Identify which cell holds the provided text, then report its [x, y] central coordinate. 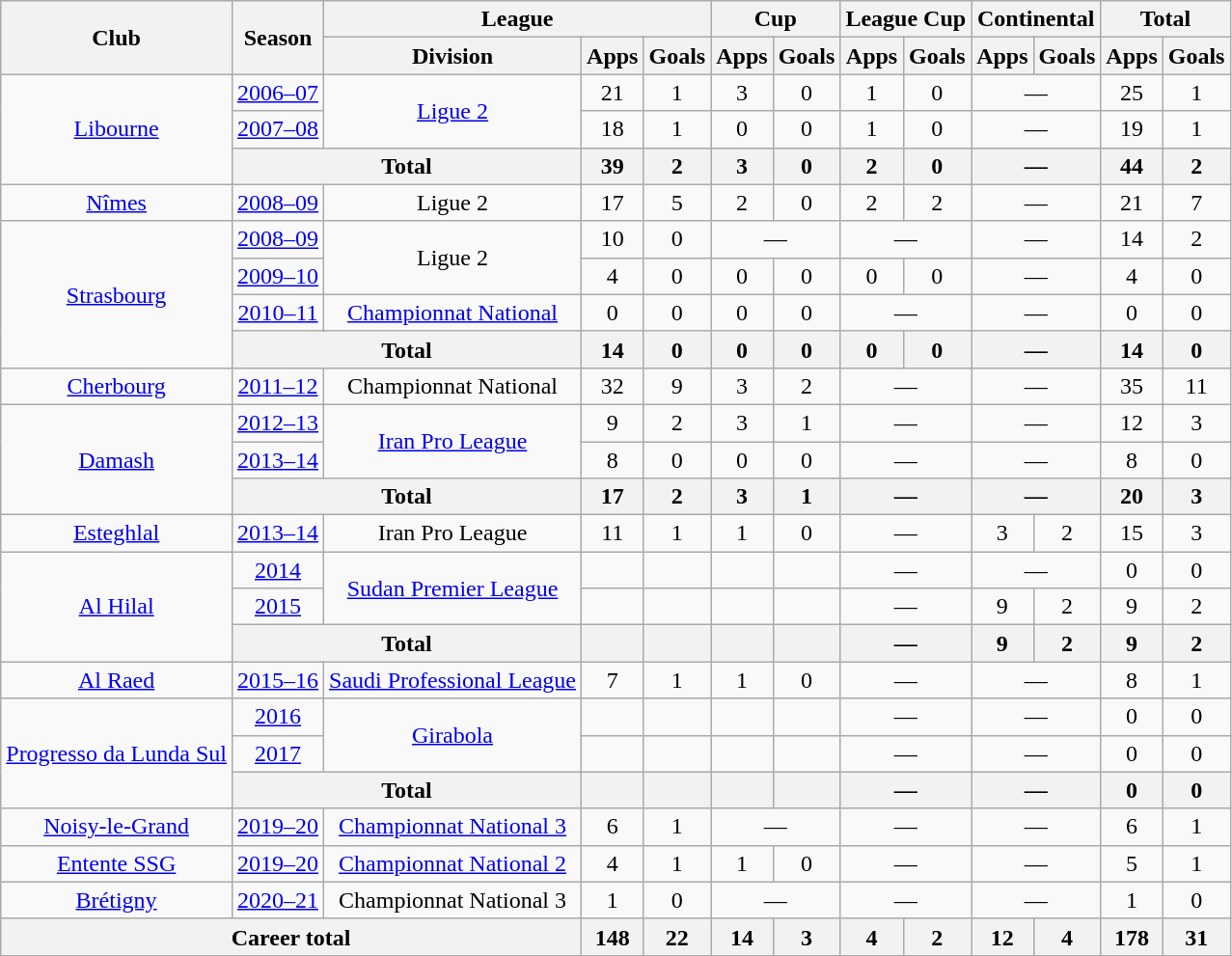
148 [613, 937]
Damash [117, 459]
39 [613, 166]
Career total [291, 937]
Progresso da Lunda Sul [117, 753]
2011–12 [278, 386]
25 [1132, 93]
Libourne [117, 129]
32 [613, 386]
35 [1132, 386]
Noisy-le-Grand [117, 827]
2020–21 [278, 900]
Sudan Premier League [453, 588]
22 [677, 937]
Girabola [453, 735]
2016 [278, 717]
2006–07 [278, 93]
Championnat National 2 [453, 863]
Cup [776, 19]
Continental [1036, 19]
Club [117, 38]
2012–13 [278, 423]
2017 [278, 753]
31 [1196, 937]
Cherbourg [117, 386]
Season [278, 38]
Al Hilal [117, 607]
Saudi Professional League [453, 680]
Esteghlal [117, 533]
Al Raed [117, 680]
10 [613, 239]
2015–16 [278, 680]
178 [1132, 937]
2014 [278, 570]
2010–11 [278, 313]
2015 [278, 607]
19 [1132, 129]
Strasbourg [117, 294]
Entente SSG [117, 863]
Division [453, 56]
20 [1132, 497]
Nîmes [117, 203]
2009–10 [278, 276]
18 [613, 129]
2007–08 [278, 129]
15 [1132, 533]
44 [1132, 166]
League [517, 19]
Brétigny [117, 900]
League Cup [906, 19]
